From the cell containing the given text, extract its center point as (x, y) coordinate. 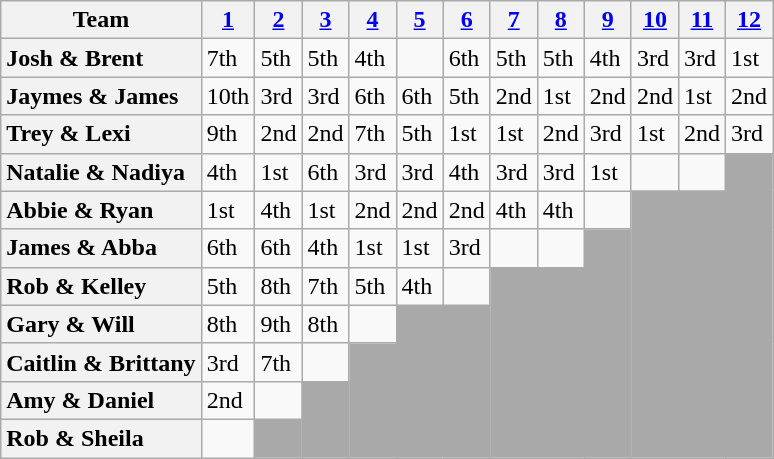
7 (514, 20)
Rob & Sheila (101, 438)
10 (654, 20)
Trey & Lexi (101, 134)
1 (228, 20)
Amy & Daniel (101, 400)
2 (278, 20)
12 (750, 20)
Gary & Will (101, 324)
10th (228, 96)
Caitlin & Brittany (101, 362)
Josh & Brent (101, 58)
James & Abba (101, 248)
11 (702, 20)
4 (372, 20)
Team (101, 20)
Jaymes & James (101, 96)
Natalie & Nadiya (101, 172)
Abbie & Ryan (101, 210)
5 (420, 20)
9 (608, 20)
6 (466, 20)
Rob & Kelley (101, 286)
8 (560, 20)
3 (326, 20)
